Search for the cell housing the specified text and yield its [x, y] center coordinate. 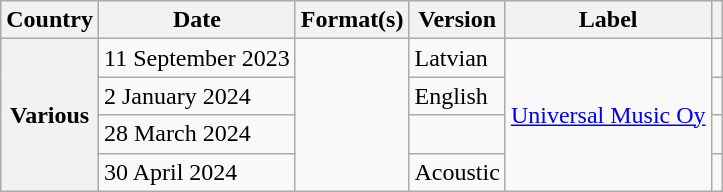
Format(s) [352, 20]
11 September 2023 [196, 58]
Various [50, 115]
English [457, 96]
Date [196, 20]
2 January 2024 [196, 96]
Label [608, 20]
Version [457, 20]
Universal Music Oy [608, 115]
Acoustic [457, 172]
28 March 2024 [196, 134]
30 April 2024 [196, 172]
Country [50, 20]
Latvian [457, 58]
